For the text-containing cell, return its midpoint in (X, Y) coordinate format. 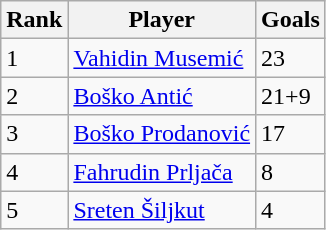
17 (291, 134)
1 (34, 58)
Vahidin Musemić (162, 58)
8 (291, 172)
5 (34, 210)
Boško Antić (162, 96)
Rank (34, 20)
Goals (291, 20)
Boško Prodanović (162, 134)
2 (34, 96)
21+9 (291, 96)
Sreten Šiljkut (162, 210)
23 (291, 58)
Fahrudin Prljača (162, 172)
3 (34, 134)
Player (162, 20)
